Extract the (x, y) coordinate from the center of the cell holding the provided text.  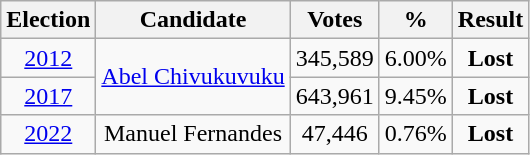
Abel Chivukuvuku (193, 77)
2022 (48, 134)
Votes (334, 20)
0.76% (416, 134)
% (416, 20)
345,589 (334, 58)
2017 (48, 96)
Election (48, 20)
6.00% (416, 58)
643,961 (334, 96)
9.45% (416, 96)
Result (490, 20)
Manuel Fernandes (193, 134)
2012 (48, 58)
Candidate (193, 20)
47,446 (334, 134)
